Detect which cell encompasses the target text, then output its (x, y) center coordinate. 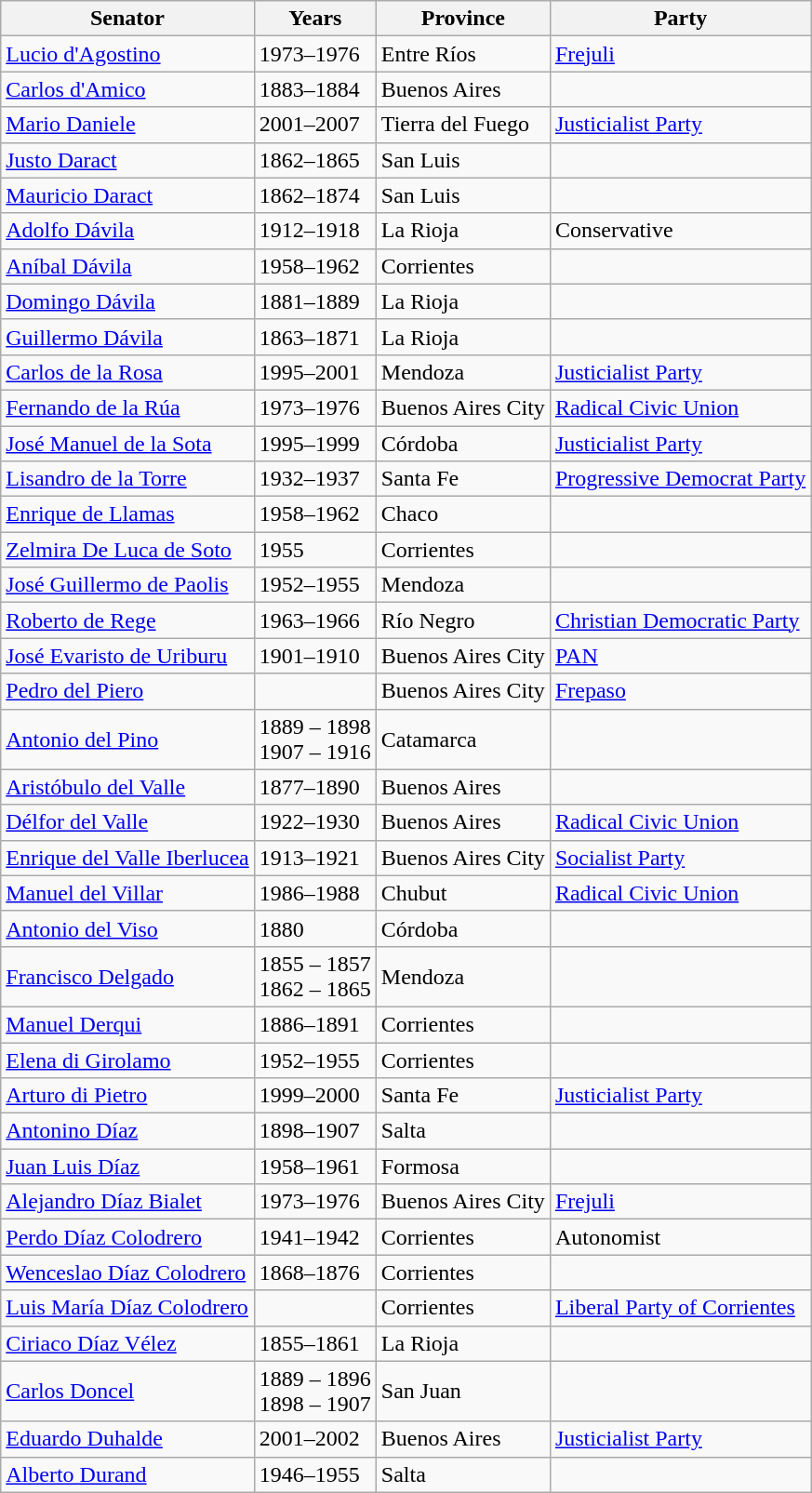
Mauricio Daract (128, 195)
Fernando de la Rúa (128, 407)
Conservative (680, 231)
1932–1937 (314, 479)
Aristóbulo del Valle (128, 787)
Pedro del Piero (128, 691)
Perdo Díaz Colodrero (128, 1237)
Manuel Derqui (128, 1024)
Entre Ríos (463, 54)
2001–2007 (314, 125)
Justo Daract (128, 160)
Chaco (463, 514)
1889 – 18961898 – 1907 (314, 1392)
Enrique de Llamas (128, 514)
Francisco Delgado (128, 977)
Senator (128, 19)
Domingo Dávila (128, 301)
1995–1999 (314, 444)
Progressive Democrat Party (680, 479)
Party (680, 19)
1868–1876 (314, 1273)
PAN (680, 656)
Manuel del Villar (128, 893)
1999–2000 (314, 1096)
Lisandro de la Torre (128, 479)
1863–1871 (314, 337)
Socialist Party (680, 858)
1941–1942 (314, 1237)
Lucio d'Agostino (128, 54)
Chubut (463, 893)
José Evaristo de Uriburu (128, 656)
1995–2001 (314, 372)
1877–1890 (314, 787)
Alberto Durand (128, 1474)
Antonio del Pino (128, 739)
1855–1861 (314, 1343)
Alejandro Díaz Bialet (128, 1202)
Autonomist (680, 1237)
Christian Democratic Party (680, 620)
1913–1921 (314, 858)
Catamarca (463, 739)
1881–1889 (314, 301)
1862–1874 (314, 195)
Carlos d'Amico (128, 89)
Formosa (463, 1166)
Province (463, 19)
Aníbal Dávila (128, 266)
Carlos de la Rosa (128, 372)
1880 (314, 928)
José Manuel de la Sota (128, 444)
Adolfo Dávila (128, 231)
1912–1918 (314, 231)
José Guillermo de Paolis (128, 585)
1901–1910 (314, 656)
Juan Luis Díaz (128, 1166)
Enrique del Valle Iberlucea (128, 858)
Délfor del Valle (128, 822)
Wenceslao Díaz Colodrero (128, 1273)
San Juan (463, 1392)
Years (314, 19)
1889 – 18981907 – 1916 (314, 739)
1886–1891 (314, 1024)
Mario Daniele (128, 125)
Zelmira De Luca de Soto (128, 550)
1963–1966 (314, 620)
Ciriaco Díaz Vélez (128, 1343)
1883–1884 (314, 89)
Carlos Doncel (128, 1392)
Arturo di Pietro (128, 1096)
1946–1955 (314, 1474)
Río Negro (463, 620)
1958–1961 (314, 1166)
Tierra del Fuego (463, 125)
Antonio del Viso (128, 928)
1986–1988 (314, 893)
Roberto de Rege (128, 620)
Elena di Girolamo (128, 1060)
1922–1930 (314, 822)
Antonino Díaz (128, 1131)
Guillermo Dávila (128, 337)
1855 – 18571862 – 1865 (314, 977)
Luis María Díaz Colodrero (128, 1308)
1898–1907 (314, 1131)
1955 (314, 550)
2001–2002 (314, 1439)
1862–1865 (314, 160)
Frepaso (680, 691)
Liberal Party of Corrientes (680, 1308)
Eduardo Duhalde (128, 1439)
